Capture the cell that displays the provided text and extract its [x, y] central coordinate. 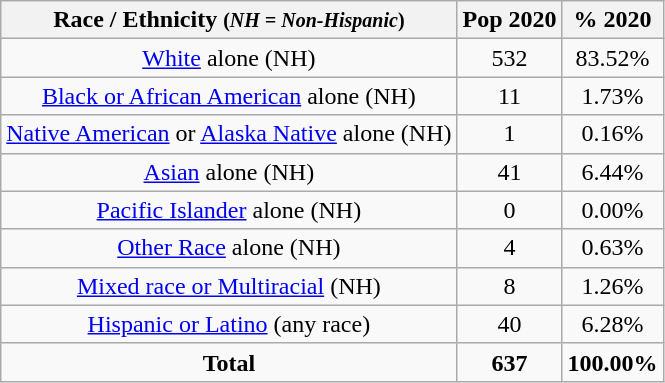
6.28% [612, 324]
Pacific Islander alone (NH) [229, 210]
Hispanic or Latino (any race) [229, 324]
Asian alone (NH) [229, 172]
637 [510, 362]
100.00% [612, 362]
Pop 2020 [510, 20]
Mixed race or Multiracial (NH) [229, 286]
White alone (NH) [229, 58]
83.52% [612, 58]
Race / Ethnicity (NH = Non-Hispanic) [229, 20]
1.73% [612, 96]
Total [229, 362]
8 [510, 286]
0 [510, 210]
0.16% [612, 134]
Native American or Alaska Native alone (NH) [229, 134]
40 [510, 324]
Other Race alone (NH) [229, 248]
0.00% [612, 210]
0.63% [612, 248]
41 [510, 172]
532 [510, 58]
Black or African American alone (NH) [229, 96]
% 2020 [612, 20]
6.44% [612, 172]
11 [510, 96]
1 [510, 134]
4 [510, 248]
1.26% [612, 286]
